Pinpoint the cell where the given text exists, returning its (X, Y) midpoint coordinate. 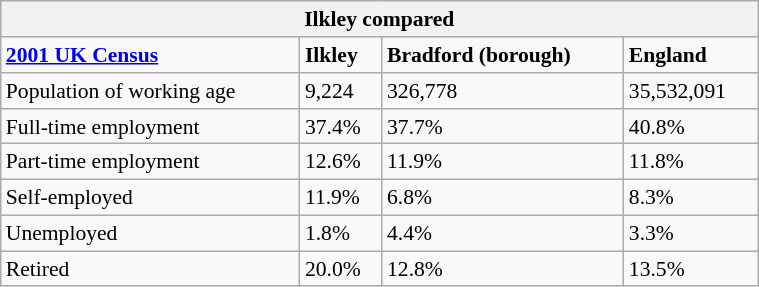
Part-time employment (150, 162)
England (691, 55)
3.3% (691, 233)
Population of working age (150, 91)
8.3% (691, 197)
326,778 (503, 91)
Bradford (borough) (503, 55)
Self-employed (150, 197)
20.0% (341, 269)
13.5% (691, 269)
Ilkley compared (380, 19)
Unemployed (150, 233)
1.8% (341, 233)
Retired (150, 269)
40.8% (691, 126)
12.8% (503, 269)
4.4% (503, 233)
Ilkley (341, 55)
37.4% (341, 126)
35,532,091 (691, 91)
6.8% (503, 197)
Full-time employment (150, 126)
9,224 (341, 91)
12.6% (341, 162)
11.8% (691, 162)
2001 UK Census (150, 55)
37.7% (503, 126)
